Extract the (X, Y) coordinate from the center of the cell holding the provided text.  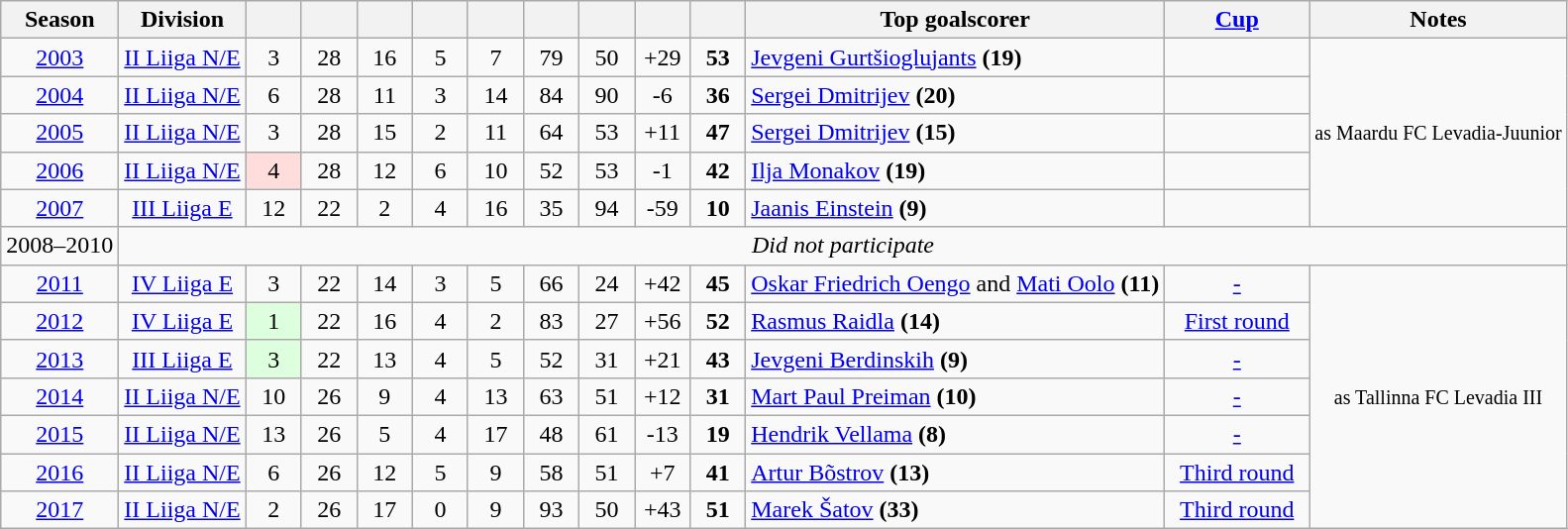
2004 (59, 95)
+29 (663, 57)
as Maardu FC Levadia-Juunior (1438, 133)
Season (59, 20)
2016 (59, 473)
Sergei Dmitrijev (15) (955, 133)
0 (440, 510)
2017 (59, 510)
+42 (663, 283)
Jevgeni Berdinskih (9) (955, 359)
Marek Šatov (33) (955, 510)
as Tallinna FC Levadia III (1438, 396)
47 (718, 133)
45 (718, 283)
64 (551, 133)
2007 (59, 208)
Rasmus Raidla (14) (955, 321)
+7 (663, 473)
+43 (663, 510)
Sergei Dmitrijev (20) (955, 95)
84 (551, 95)
27 (607, 321)
41 (718, 473)
63 (551, 396)
Cup (1237, 20)
93 (551, 510)
Top goalscorer (955, 20)
+11 (663, 133)
Oskar Friedrich Oengo and Mati Oolo (11) (955, 283)
2008–2010 (59, 246)
Jevgeni Gurtšioglujants (19) (955, 57)
24 (607, 283)
58 (551, 473)
2003 (59, 57)
Division (182, 20)
61 (607, 434)
2005 (59, 133)
Jaanis Einstein (9) (955, 208)
43 (718, 359)
2012 (59, 321)
79 (551, 57)
-13 (663, 434)
-6 (663, 95)
-1 (663, 170)
94 (607, 208)
Did not participate (843, 246)
2014 (59, 396)
7 (495, 57)
Artur Bõstrov (13) (955, 473)
Ilja Monakov (19) (955, 170)
+56 (663, 321)
Hendrik Vellama (8) (955, 434)
2013 (59, 359)
66 (551, 283)
Notes (1438, 20)
2015 (59, 434)
+21 (663, 359)
48 (551, 434)
35 (551, 208)
83 (551, 321)
15 (384, 133)
2006 (59, 170)
19 (718, 434)
+12 (663, 396)
First round (1237, 321)
1 (273, 321)
2011 (59, 283)
42 (718, 170)
90 (607, 95)
-59 (663, 208)
Mart Paul Preiman (10) (955, 396)
36 (718, 95)
